Capture the cell that displays the provided text and extract its [x, y] central coordinate. 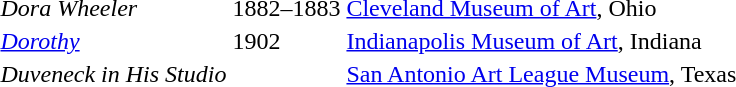
1902 [286, 41]
